Return the [x, y] coordinate for the center point of the cell that contains the specified text.  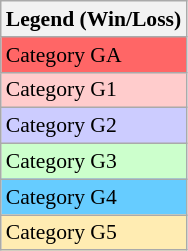
Category GA [94, 55]
Category G1 [94, 90]
Category G4 [94, 197]
Category G3 [94, 162]
Category G5 [94, 233]
Legend (Win/Loss) [94, 19]
Category G2 [94, 126]
